Output the (X, Y) coordinate of the center of the cell containing the given text.  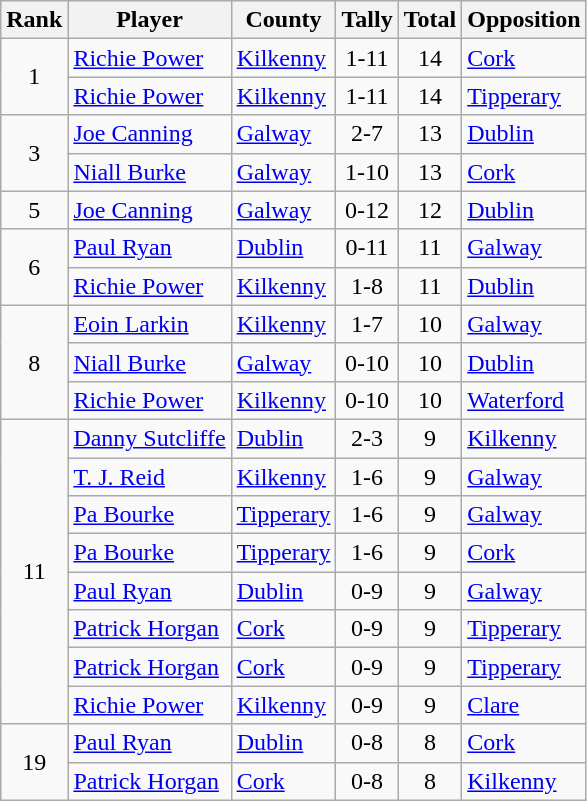
Player (150, 20)
2-3 (367, 438)
5 (34, 210)
T. J. Reid (150, 477)
19 (34, 762)
6 (34, 267)
Tally (367, 20)
2-7 (367, 134)
1 (34, 77)
Eoin Larkin (150, 324)
3 (34, 153)
Total (430, 20)
1-10 (367, 172)
0-12 (367, 210)
Waterford (524, 400)
1-8 (367, 286)
Clare (524, 705)
County (284, 20)
12 (430, 210)
1-7 (367, 324)
Opposition (524, 20)
Danny Sutcliffe (150, 438)
Rank (34, 20)
0-11 (367, 248)
